Output the (x, y) coordinate of the center of the cell containing the given text.  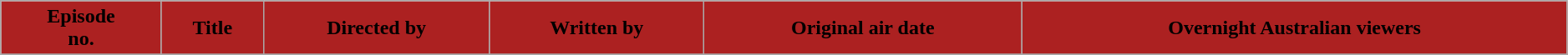
Title (212, 28)
Overnight Australian viewers (1295, 28)
Episodeno. (81, 28)
Original air date (863, 28)
Written by (596, 28)
Directed by (376, 28)
